Provide the [x, y] coordinate of the cell's center where the given text is located.  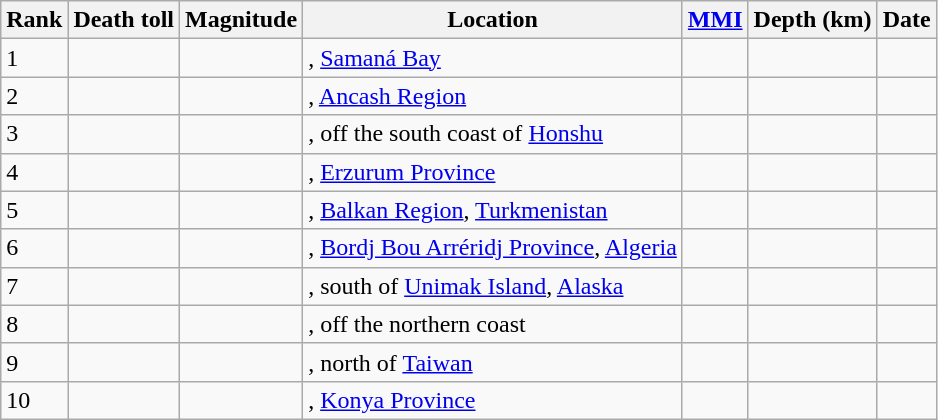
Rank [34, 20]
Depth (km) [812, 20]
, off the northern coast [493, 324]
MMI [715, 20]
, Bordj Bou Arréridj Province, Algeria [493, 248]
10 [34, 400]
3 [34, 134]
8 [34, 324]
6 [34, 248]
, Konya Province [493, 400]
5 [34, 210]
, Samaná Bay [493, 58]
9 [34, 362]
Date [906, 20]
7 [34, 286]
Death toll [124, 20]
Magnitude [242, 20]
, Erzurum Province [493, 172]
1 [34, 58]
, off the south coast of Honshu [493, 134]
, Balkan Region, Turkmenistan [493, 210]
, Ancash Region [493, 96]
2 [34, 96]
, north of Taiwan [493, 362]
4 [34, 172]
Location [493, 20]
, south of Unimak Island, Alaska [493, 286]
